Return the (X, Y) coordinate for the center point of the cell that contains the specified text.  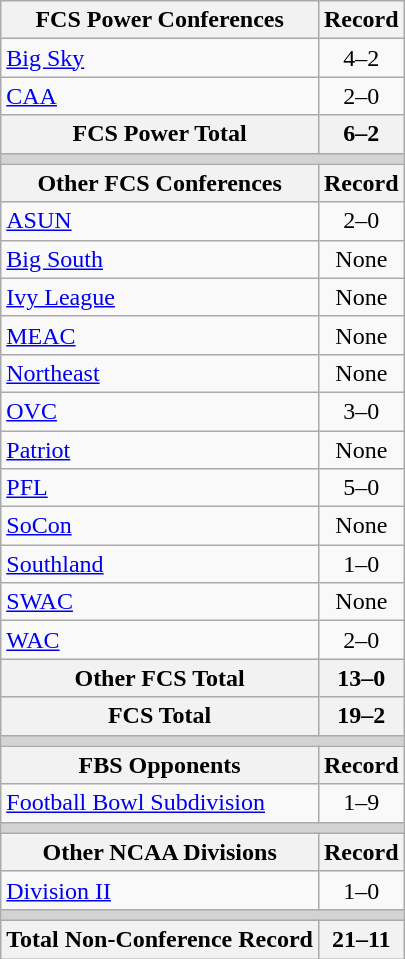
Patriot (160, 449)
21–11 (361, 939)
SWAC (160, 602)
Big Sky (160, 58)
FCS Power Conferences (160, 20)
FCS Total (160, 716)
MEAC (160, 335)
5–0 (361, 488)
Ivy League (160, 297)
Other FCS Conferences (160, 183)
SoCon (160, 526)
19–2 (361, 716)
Other NCAA Divisions (160, 852)
PFL (160, 488)
Total Non-Conference Record (160, 939)
Other FCS Total (160, 678)
Southland (160, 564)
FCS Power Total (160, 134)
4–2 (361, 58)
OVC (160, 411)
WAC (160, 640)
Division II (160, 890)
6–2 (361, 134)
13–0 (361, 678)
FBS Opponents (160, 765)
CAA (160, 96)
ASUN (160, 221)
1–9 (361, 803)
3–0 (361, 411)
Big South (160, 259)
Northeast (160, 373)
Football Bowl Subdivision (160, 803)
